Capture the cell that displays the provided text and extract its [x, y] central coordinate. 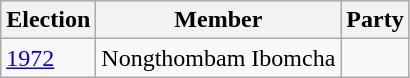
Party [375, 20]
Nongthombam Ibomcha [218, 58]
Member [218, 20]
1972 [48, 58]
Election [48, 20]
